Extract the [X, Y] coordinate from the center of the cell holding the provided text.  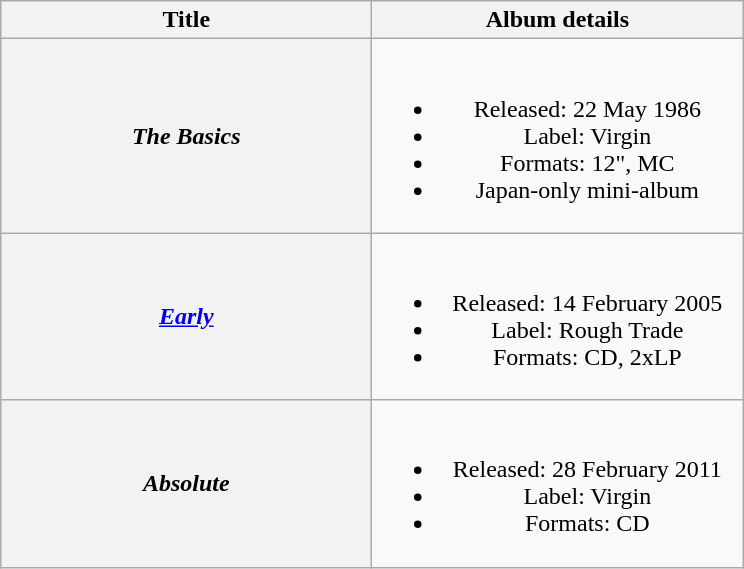
The Basics [186, 136]
Released: 28 February 2011Label: VirginFormats: CD [558, 484]
Album details [558, 20]
Released: 22 May 1986Label: VirginFormats: 12", MCJapan-only mini-album [558, 136]
Absolute [186, 484]
Released: 14 February 2005Label: Rough TradeFormats: CD, 2xLP [558, 316]
Early [186, 316]
Title [186, 20]
